Capture the cell that displays the provided text and extract its (X, Y) central coordinate. 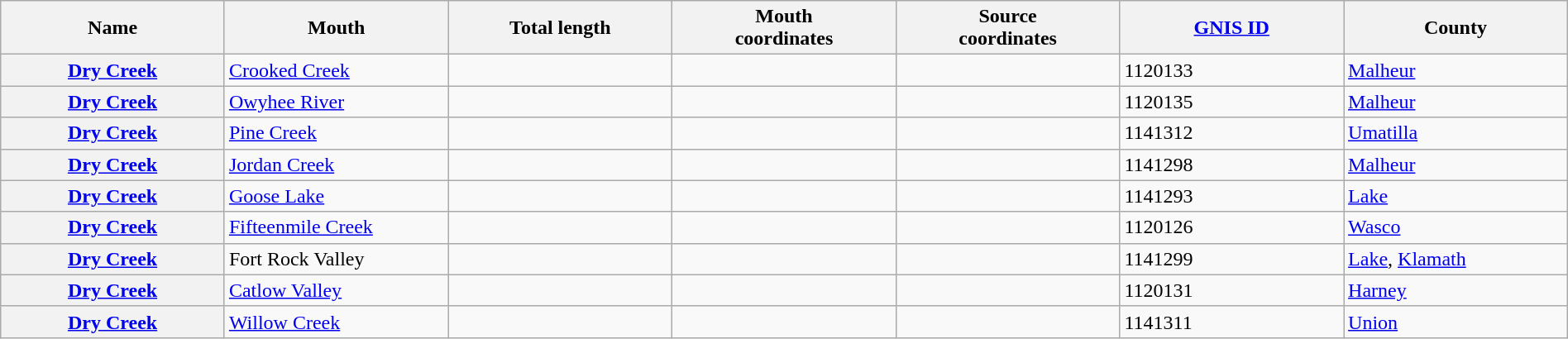
1141298 (1232, 165)
Mouth (336, 28)
Owyhee River (336, 102)
Wasco (1456, 227)
Pine Creek (336, 133)
1120133 (1232, 70)
Willow Creek (336, 322)
1141293 (1232, 196)
Umatilla (1456, 133)
1141299 (1232, 259)
GNIS ID (1232, 28)
1120131 (1232, 290)
1141311 (1232, 322)
Harney (1456, 290)
Jordan Creek (336, 165)
Union (1456, 322)
Fifteenmile Creek (336, 227)
1120126 (1232, 227)
Lake, Klamath (1456, 259)
Total length (561, 28)
Crooked Creek (336, 70)
Catlow Valley (336, 290)
Goose Lake (336, 196)
Name (112, 28)
County (1456, 28)
Source coordinates (1007, 28)
Fort Rock Valley (336, 259)
1141312 (1232, 133)
1120135 (1232, 102)
Lake (1456, 196)
Mouth coordinates (784, 28)
